For the text-containing cell, return its midpoint in (x, y) coordinate format. 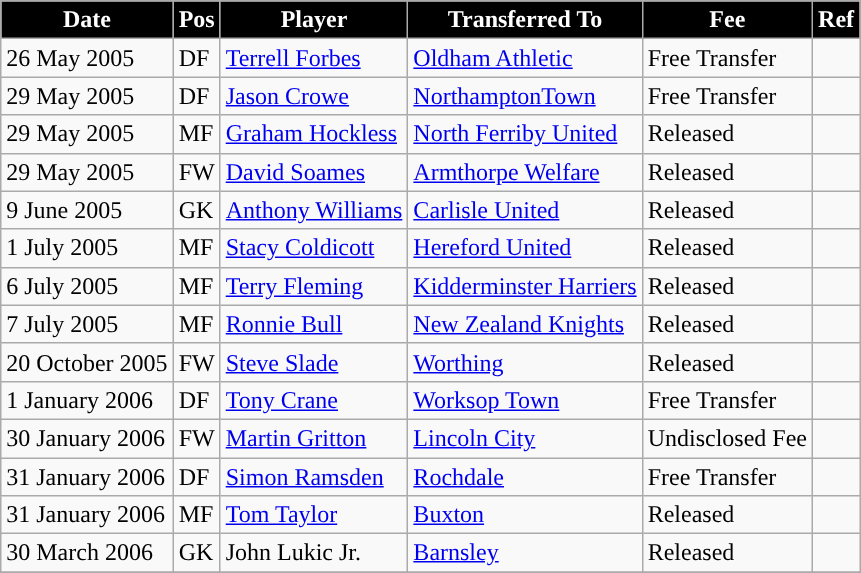
Rochdale (525, 477)
Steve Slade (314, 362)
Fee (727, 20)
Terrell Forbes (314, 58)
New Zealand Knights (525, 324)
North Ferriby United (525, 134)
Stacy Coldicott (314, 248)
1 January 2006 (87, 400)
Worthing (525, 362)
Jason Crowe (314, 96)
Hereford United (525, 248)
Martin Gritton (314, 438)
Barnsley (525, 553)
Graham Hockless (314, 134)
Carlisle United (525, 210)
Kidderminster Harriers (525, 286)
Worksop Town (525, 400)
Ronnie Bull (314, 324)
1 July 2005 (87, 248)
7 July 2005 (87, 324)
30 March 2006 (87, 553)
Date (87, 20)
John Lukic Jr. (314, 553)
Simon Ramsden (314, 477)
Tony Crane (314, 400)
Buxton (525, 515)
Lincoln City (525, 438)
30 January 2006 (87, 438)
Ref (836, 20)
Undisclosed Fee (727, 438)
6 July 2005 (87, 286)
Anthony Williams (314, 210)
Tom Taylor (314, 515)
Transferred To (525, 20)
NorthamptonTown (525, 96)
9 June 2005 (87, 210)
Terry Fleming (314, 286)
Armthorpe Welfare (525, 172)
Oldham Athletic (525, 58)
20 October 2005 (87, 362)
26 May 2005 (87, 58)
Player (314, 20)
Pos (196, 20)
David Soames (314, 172)
